Extract the (x, y) coordinate from the center of the cell holding the provided text.  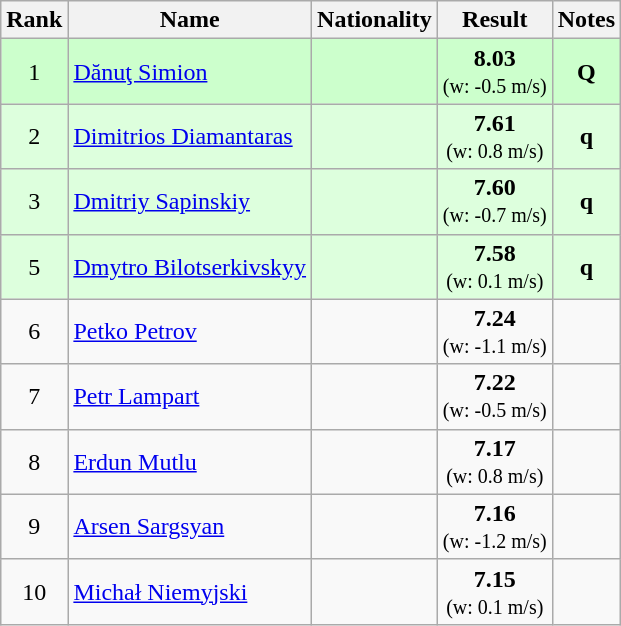
Name (190, 20)
Dmitriy Sapinskiy (190, 202)
1 (34, 72)
Arsen Sargsyan (190, 526)
Erdun Mutlu (190, 462)
7.16(w: -1.2 m/s) (494, 526)
7.24(w: -1.1 m/s) (494, 332)
Dănuţ Simion (190, 72)
Dimitrios Diamantaras (190, 136)
7.61(w: 0.8 m/s) (494, 136)
Petko Petrov (190, 332)
7.17(w: 0.8 m/s) (494, 462)
10 (34, 592)
Dmytro Bilotserkivskyy (190, 266)
Q (586, 72)
7.60 (w: -0.7 m/s) (494, 202)
7.15(w: 0.1 m/s) (494, 592)
Rank (34, 20)
3 (34, 202)
6 (34, 332)
7.22(w: -0.5 m/s) (494, 396)
Notes (586, 20)
9 (34, 526)
7 (34, 396)
5 (34, 266)
Michał Niemyjski (190, 592)
Petr Lampart (190, 396)
2 (34, 136)
8.03(w: -0.5 m/s) (494, 72)
8 (34, 462)
Nationality (375, 20)
7.58(w: 0.1 m/s) (494, 266)
Result (494, 20)
